Extract the [X, Y] coordinate from the center of the cell holding the provided text.  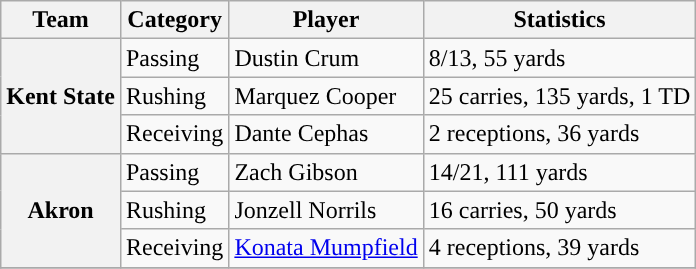
Team [61, 20]
Jonzell Norrils [326, 210]
Dustin Crum [326, 58]
14/21, 111 yards [560, 172]
Dante Cephas [326, 134]
Marquez Cooper [326, 96]
25 carries, 135 yards, 1 TD [560, 96]
16 carries, 50 yards [560, 210]
Statistics [560, 20]
2 receptions, 36 yards [560, 134]
Akron [61, 210]
Kent State [61, 96]
Konata Mumpfield [326, 248]
4 receptions, 39 yards [560, 248]
8/13, 55 yards [560, 58]
Category [174, 20]
Zach Gibson [326, 172]
Player [326, 20]
